Identify which cell holds the provided text, then report its (X, Y) central coordinate. 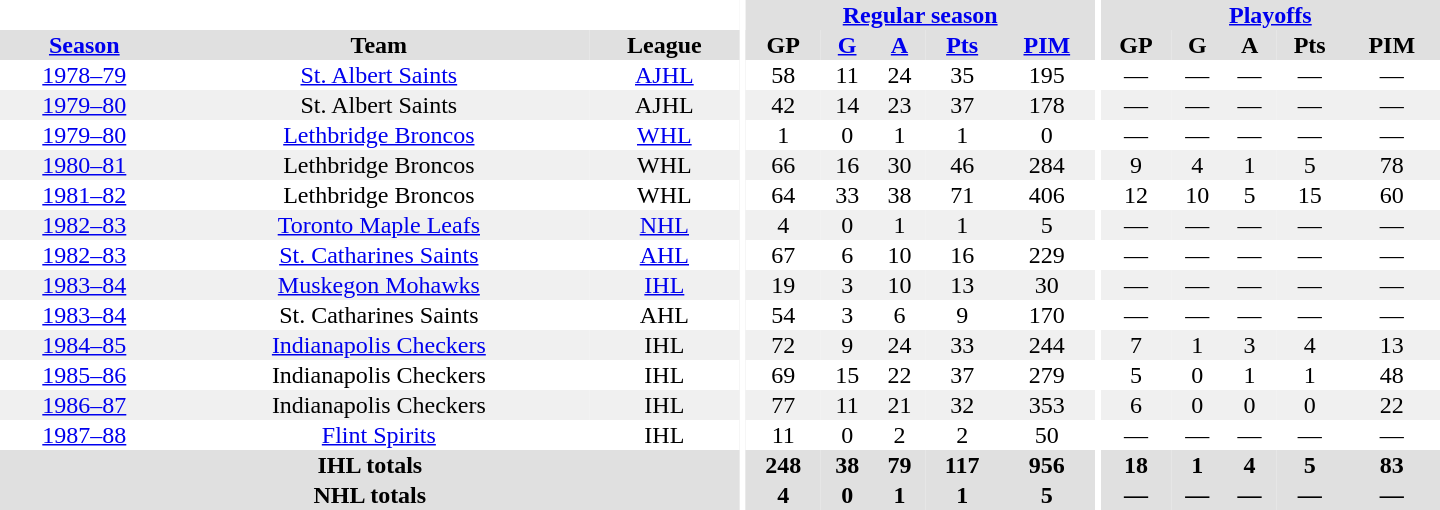
248 (783, 465)
42 (783, 105)
54 (783, 315)
Toronto Maple Leafs (379, 225)
178 (1047, 105)
7 (1136, 345)
Playoffs (1270, 15)
23 (899, 105)
35 (962, 75)
12 (1136, 195)
170 (1047, 315)
Regular season (920, 15)
Season (84, 45)
279 (1047, 375)
69 (783, 375)
14 (847, 105)
67 (783, 255)
353 (1047, 405)
78 (1392, 165)
66 (783, 165)
956 (1047, 465)
83 (1392, 465)
60 (1392, 195)
1987–88 (84, 435)
1981–82 (84, 195)
79 (899, 465)
Team (379, 45)
1986–87 (84, 405)
50 (1047, 435)
48 (1392, 375)
1985–86 (84, 375)
64 (783, 195)
46 (962, 165)
58 (783, 75)
1980–81 (84, 165)
229 (1047, 255)
1978–79 (84, 75)
Muskegon Mohawks (379, 285)
1984–85 (84, 345)
32 (962, 405)
72 (783, 345)
244 (1047, 345)
19 (783, 285)
IHL totals (370, 465)
NHL (664, 225)
Flint Spirits (379, 435)
284 (1047, 165)
77 (783, 405)
NHL totals (370, 495)
18 (1136, 465)
League (664, 45)
71 (962, 195)
195 (1047, 75)
21 (899, 405)
406 (1047, 195)
117 (962, 465)
